Capture the cell that displays the provided text and extract its (X, Y) central coordinate. 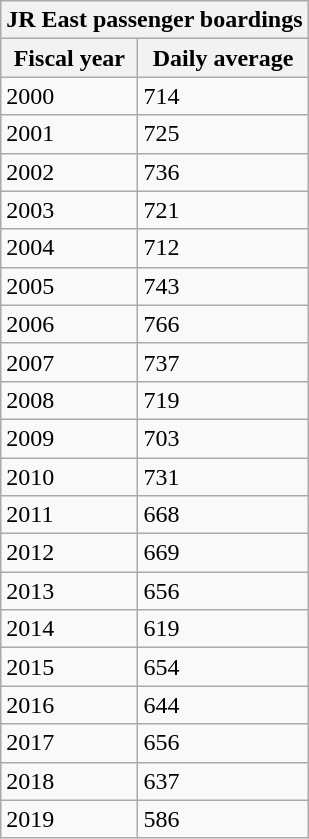
2000 (70, 96)
Daily average (223, 58)
737 (223, 362)
714 (223, 96)
2008 (70, 400)
2013 (70, 591)
586 (223, 819)
2014 (70, 629)
736 (223, 172)
2017 (70, 743)
743 (223, 286)
619 (223, 629)
719 (223, 400)
766 (223, 324)
2004 (70, 248)
2018 (70, 781)
2012 (70, 553)
721 (223, 210)
712 (223, 248)
731 (223, 477)
JR East passenger boardings (154, 20)
2011 (70, 515)
Fiscal year (70, 58)
2003 (70, 210)
2001 (70, 134)
2010 (70, 477)
2005 (70, 286)
654 (223, 667)
2002 (70, 172)
703 (223, 438)
2009 (70, 438)
2006 (70, 324)
725 (223, 134)
2016 (70, 705)
644 (223, 705)
2007 (70, 362)
669 (223, 553)
2015 (70, 667)
2019 (70, 819)
637 (223, 781)
668 (223, 515)
